For the text-containing cell, return its midpoint in (X, Y) coordinate format. 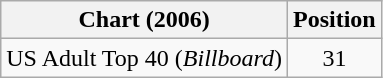
Position (335, 20)
31 (335, 58)
Chart (2006) (144, 20)
US Adult Top 40 (Billboard) (144, 58)
